For the text-containing cell, return its midpoint in [x, y] coordinate format. 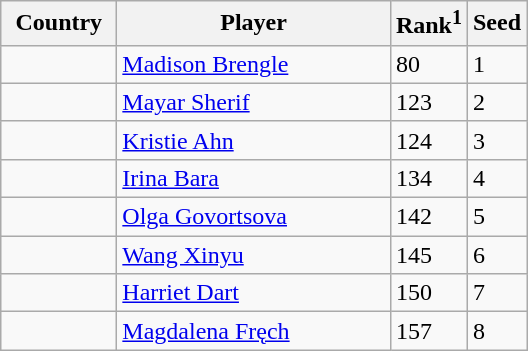
5 [496, 217]
Rank1 [428, 24]
Seed [496, 24]
2 [496, 102]
Magdalena Fręch [254, 331]
Madison Brengle [254, 64]
Wang Xinyu [254, 255]
145 [428, 255]
142 [428, 217]
123 [428, 102]
150 [428, 293]
3 [496, 140]
7 [496, 293]
1 [496, 64]
80 [428, 64]
Olga Govortsova [254, 217]
4 [496, 178]
6 [496, 255]
Country [59, 24]
Irina Bara [254, 178]
157 [428, 331]
134 [428, 178]
Kristie Ahn [254, 140]
Mayar Sherif [254, 102]
124 [428, 140]
Harriet Dart [254, 293]
Player [254, 24]
8 [496, 331]
